Provide the [X, Y] coordinate of the cell's center where the given text is located.  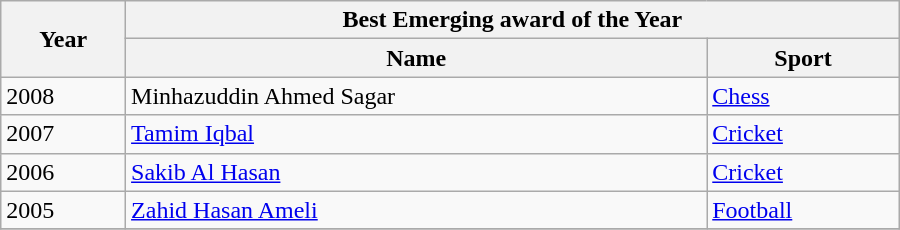
Sakib Al Hasan [416, 172]
2007 [64, 134]
2008 [64, 96]
Name [416, 58]
Best Emerging award of the Year [513, 20]
Tamim Iqbal [416, 134]
Sport [804, 58]
Year [64, 39]
Minhazuddin Ahmed Sagar [416, 96]
2005 [64, 210]
2006 [64, 172]
Football [804, 210]
Chess [804, 96]
Zahid Hasan Ameli [416, 210]
